Output the [X, Y] coordinate of the center of the cell containing the given text.  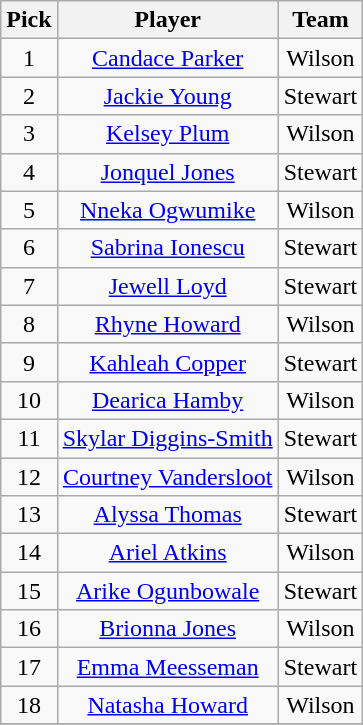
1 [29, 58]
6 [29, 248]
Arike Ogunbowale [168, 591]
5 [29, 210]
4 [29, 172]
Player [168, 20]
Team [320, 20]
Rhyne Howard [168, 324]
Alyssa Thomas [168, 515]
Natasha Howard [168, 705]
Kelsey Plum [168, 134]
17 [29, 667]
15 [29, 591]
Pick [29, 20]
Emma Meesseman [168, 667]
Dearica Hamby [168, 400]
16 [29, 629]
Jonquel Jones [168, 172]
Kahleah Copper [168, 362]
12 [29, 477]
11 [29, 438]
Candace Parker [168, 58]
18 [29, 705]
2 [29, 96]
Sabrina Ionescu [168, 248]
3 [29, 134]
9 [29, 362]
Jewell Loyd [168, 286]
Skylar Diggins-Smith [168, 438]
Nneka Ogwumike [168, 210]
8 [29, 324]
10 [29, 400]
14 [29, 553]
13 [29, 515]
Brionna Jones [168, 629]
Courtney Vandersloot [168, 477]
Jackie Young [168, 96]
7 [29, 286]
Ariel Atkins [168, 553]
